Determine the [x, y] coordinate at the center of the cell enclosing the given text.  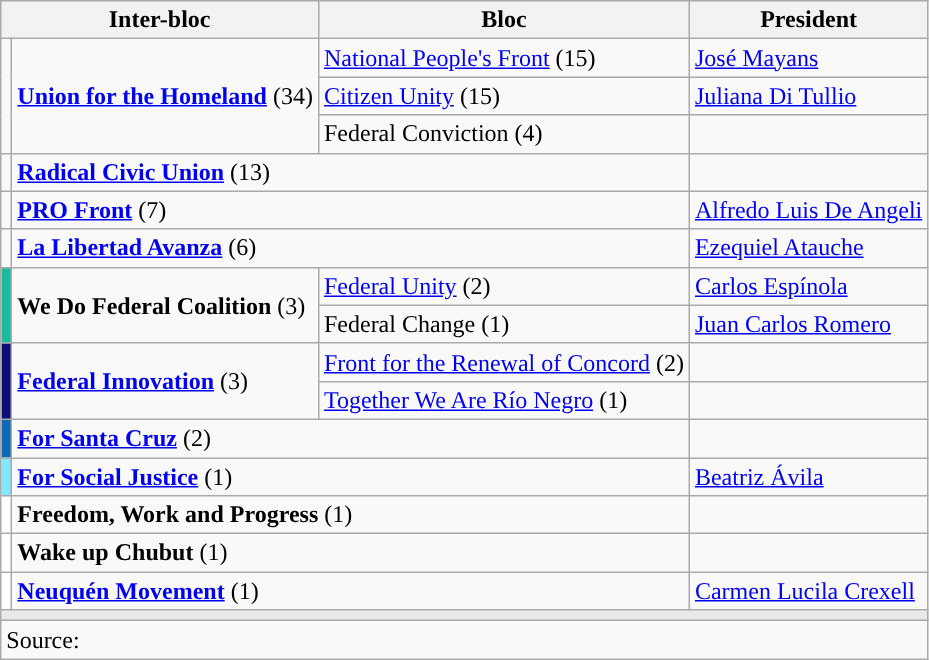
For Social Justice (1) [351, 477]
Federal Change (1) [504, 324]
Bloc [504, 20]
Citizen Unity (15) [504, 96]
Wake up Chubut (1) [351, 553]
Ezequiel Atauche [808, 248]
President [808, 20]
Union for the Homeland (34) [166, 96]
Juan Carlos Romero [808, 324]
Neuquén Movement (1) [351, 591]
Alfredo Luis De Angeli [808, 210]
Federal Innovation (3) [166, 381]
We Do Federal Coalition (3) [166, 305]
Radical Civic Union (13) [351, 172]
Carlos Espínola [808, 286]
Freedom, Work and Progress (1) [351, 515]
Inter-bloc [160, 20]
Federal Conviction (4) [504, 134]
Federal Unity (2) [504, 286]
For Santa Cruz (2) [351, 438]
La Libertad Avanza (6) [351, 248]
Carmen Lucila Crexell [808, 591]
José Mayans [808, 58]
PRO Front (7) [351, 210]
Beatriz Ávila [808, 477]
Front for the Renewal of Concord (2) [504, 362]
National People's Front (15) [504, 58]
Source: [464, 640]
Juliana Di Tullio [808, 96]
Together We Are Río Negro (1) [504, 400]
